Scan for the cell matching the given text and deliver its (X, Y) coordinate at center. 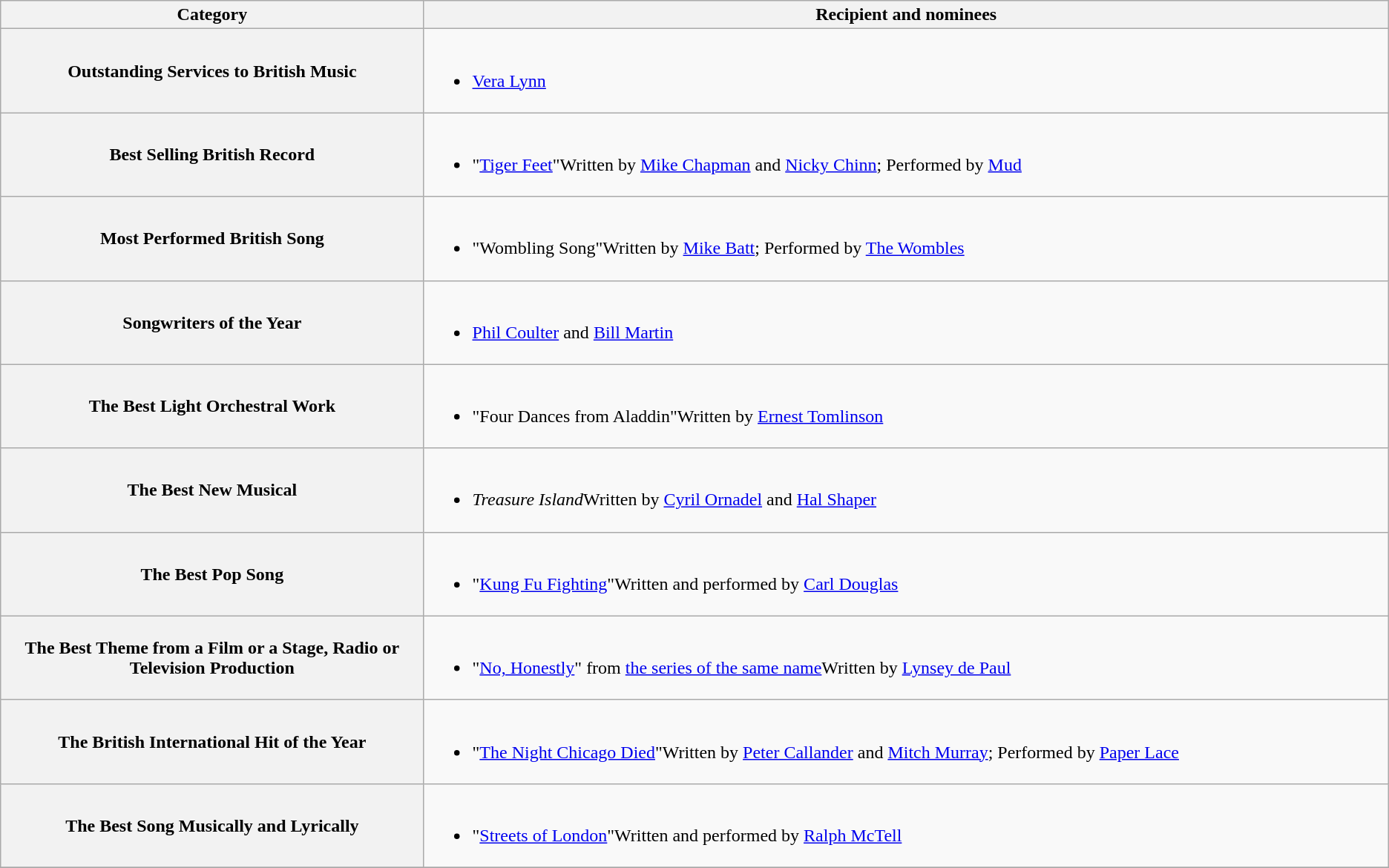
"Four Dances from Aladdin"Written by Ernest Tomlinson (906, 407)
Recipient and nominees (906, 15)
Songwriters of the Year (212, 322)
Treasure IslandWritten by Cyril Ornadel and Hal Shaper (906, 490)
The Best Song Musically and Lyrically (212, 825)
The Best Theme from a Film or a Stage, Radio or Television Production (212, 657)
Most Performed British Song (212, 239)
"No, Honestly" from the series of the same nameWritten by Lynsey de Paul (906, 657)
The British International Hit of the Year (212, 742)
"Kung Fu Fighting"Written and performed by Carl Douglas (906, 574)
Phil Coulter and Bill Martin (906, 322)
"Tiger Feet"Written by Mike Chapman and Nicky Chinn; Performed by Mud (906, 154)
Category (212, 15)
"The Night Chicago Died"Written by Peter Callander and Mitch Murray; Performed by Paper Lace (906, 742)
"Wombling Song"Written by Mike Batt; Performed by The Wombles (906, 239)
The Best New Musical (212, 490)
"Streets of London"Written and performed by Ralph McTell (906, 825)
Vera Lynn (906, 71)
Best Selling British Record (212, 154)
The Best Light Orchestral Work (212, 407)
The Best Pop Song (212, 574)
Outstanding Services to British Music (212, 71)
